Search for the cell housing the specified text and yield its (X, Y) center coordinate. 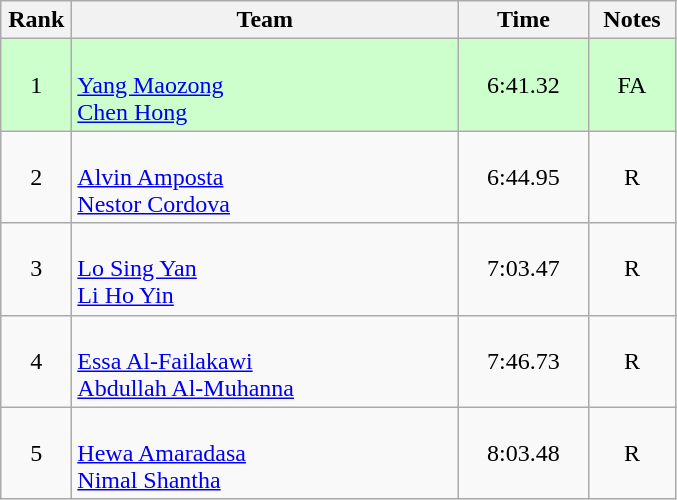
Essa Al-FailakawiAbdullah Al-Muhanna (265, 361)
7:03.47 (524, 269)
Time (524, 20)
3 (36, 269)
6:44.95 (524, 177)
Notes (632, 20)
4 (36, 361)
7:46.73 (524, 361)
Rank (36, 20)
2 (36, 177)
1 (36, 85)
FA (632, 85)
Alvin AmpostaNestor Cordova (265, 177)
8:03.48 (524, 453)
5 (36, 453)
6:41.32 (524, 85)
Yang MaozongChen Hong (265, 85)
Lo Sing YanLi Ho Yin (265, 269)
Hewa AmaradasaNimal Shantha (265, 453)
Team (265, 20)
